Locate the cell with the specified text and output its [X, Y] center coordinate. 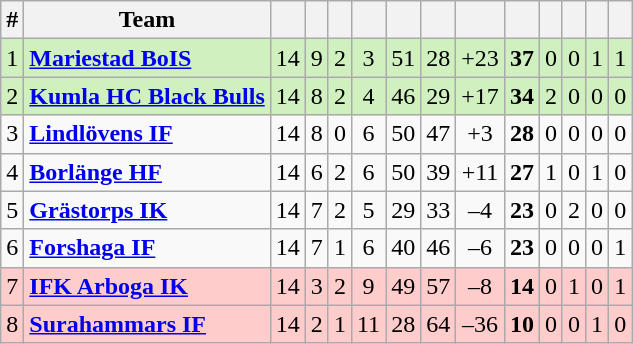
IFK Arboga IK [147, 286]
–8 [480, 286]
64 [438, 324]
Mariestad BoIS [147, 58]
–4 [480, 210]
–6 [480, 248]
10 [522, 324]
+3 [480, 134]
57 [438, 286]
39 [438, 172]
+17 [480, 96]
+11 [480, 172]
Kumla HC Black Bulls [147, 96]
Team [147, 20]
11 [368, 324]
34 [522, 96]
40 [404, 248]
Borlänge HF [147, 172]
# [12, 20]
27 [522, 172]
47 [438, 134]
Forshaga IF [147, 248]
Grästorps IK [147, 210]
Surahammars IF [147, 324]
37 [522, 58]
+23 [480, 58]
–36 [480, 324]
33 [438, 210]
49 [404, 286]
51 [404, 58]
Lindlövens IF [147, 134]
